Scan for the cell matching the given text and deliver its (X, Y) coordinate at center. 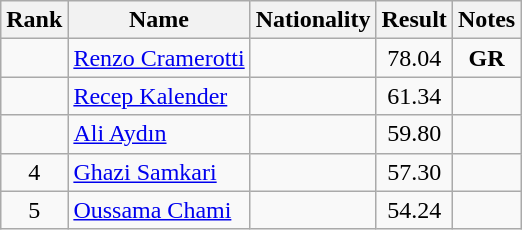
59.80 (414, 134)
5 (34, 210)
Result (414, 20)
61.34 (414, 96)
Rank (34, 20)
Recep Kalender (159, 96)
54.24 (414, 210)
57.30 (414, 172)
Ali Aydın (159, 134)
GR (486, 58)
78.04 (414, 58)
Oussama Chami (159, 210)
Name (159, 20)
4 (34, 172)
Notes (486, 20)
Ghazi Samkari (159, 172)
Nationality (313, 20)
Renzo Cramerotti (159, 58)
